Find where the given text appears and provide that cell's center as [X, Y] coordinate. 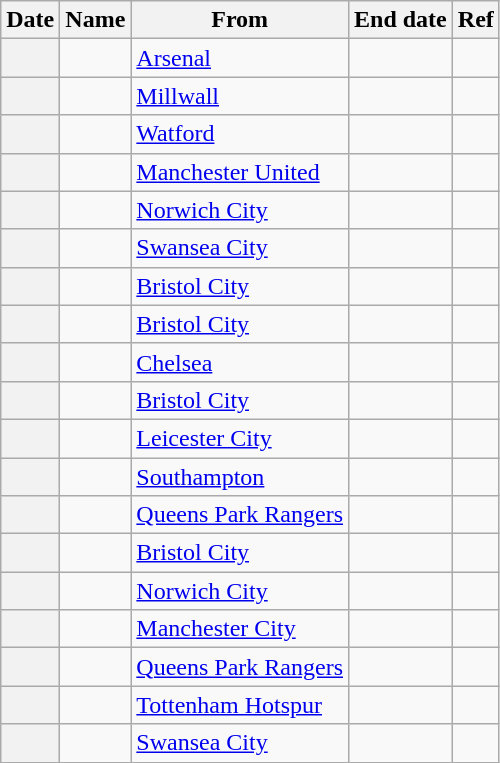
End date [401, 20]
Ref [476, 20]
Chelsea [240, 362]
Manchester City [240, 629]
Watford [240, 134]
Date [30, 20]
Arsenal [240, 58]
Name [96, 20]
From [240, 20]
Manchester United [240, 172]
Leicester City [240, 438]
Southampton [240, 477]
Millwall [240, 96]
Tottenham Hotspur [240, 705]
